Search for the cell housing the specified text and yield its [x, y] center coordinate. 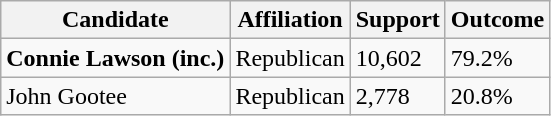
Support [398, 20]
Outcome [497, 20]
Affiliation [290, 20]
Candidate [116, 20]
2,778 [398, 96]
79.2% [497, 58]
John Gootee [116, 96]
20.8% [497, 96]
10,602 [398, 58]
Connie Lawson (inc.) [116, 58]
